Capture the cell that displays the provided text and extract its [X, Y] central coordinate. 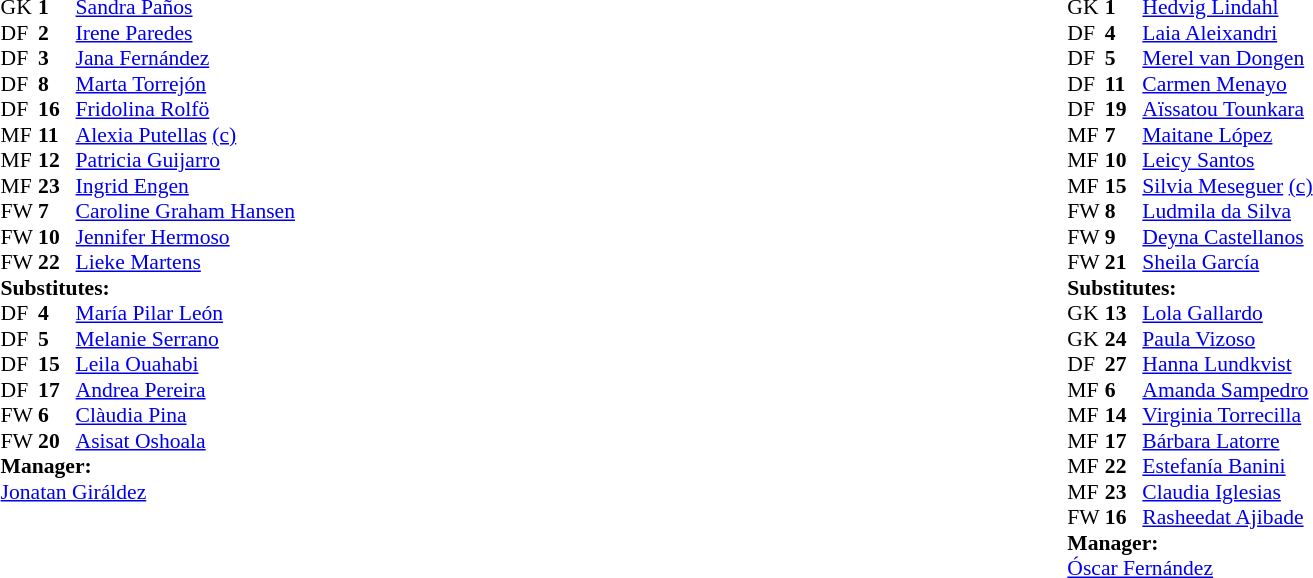
Jana Fernández [186, 59]
Melanie Serrano [186, 339]
María Pilar León [186, 313]
Alexia Putellas (c) [186, 135]
Paula Vizoso [1227, 339]
Ludmila da Silva [1227, 211]
Amanda Sampedro [1227, 390]
Estefanía Banini [1227, 467]
9 [1124, 237]
Claudia Iglesias [1227, 492]
Ingrid Engen [186, 186]
Lola Gallardo [1227, 313]
14 [1124, 415]
19 [1124, 109]
Carmen Menayo [1227, 84]
Hanna Lundkvist [1227, 365]
Patricia Guijarro [186, 161]
Leicy Santos [1227, 161]
Bárbara Latorre [1227, 441]
Caroline Graham Hansen [186, 211]
Virginia Torrecilla [1227, 415]
Marta Torrejón [186, 84]
Clàudia Pina [186, 415]
Leila Ouahabi [186, 365]
Rasheedat Ajibade [1227, 517]
20 [57, 441]
Jonatan Giráldez [148, 492]
3 [57, 59]
13 [1124, 313]
Aïssatou Tounkara [1227, 109]
12 [57, 161]
Irene Paredes [186, 33]
Asisat Oshoala [186, 441]
Andrea Pereira [186, 390]
Laia Aleixandri [1227, 33]
2 [57, 33]
27 [1124, 365]
Merel van Dongen [1227, 59]
24 [1124, 339]
Silvia Meseguer (c) [1227, 186]
21 [1124, 263]
Maitane López [1227, 135]
Fridolina Rolfö [186, 109]
Lieke Martens [186, 263]
Jennifer Hermoso [186, 237]
Sheila García [1227, 263]
Deyna Castellanos [1227, 237]
